Detect which cell encompasses the target text, then output its [x, y] center coordinate. 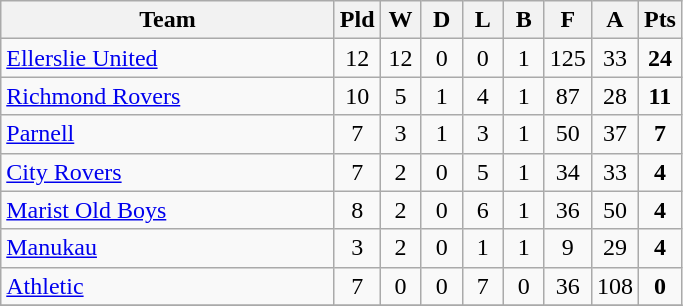
34 [568, 172]
28 [614, 96]
29 [614, 248]
Pld [357, 20]
125 [568, 58]
9 [568, 248]
W [400, 20]
L [482, 20]
108 [614, 286]
37 [614, 134]
8 [357, 210]
Ellerslie United [168, 58]
10 [357, 96]
Richmond Rovers [168, 96]
B [524, 20]
24 [660, 58]
Manukau [168, 248]
A [614, 20]
6 [482, 210]
11 [660, 96]
87 [568, 96]
Athletic [168, 286]
City Rovers [168, 172]
Pts [660, 20]
Marist Old Boys [168, 210]
Team [168, 20]
F [568, 20]
Parnell [168, 134]
D [442, 20]
